Locate the cell with the specified text and output its [x, y] center coordinate. 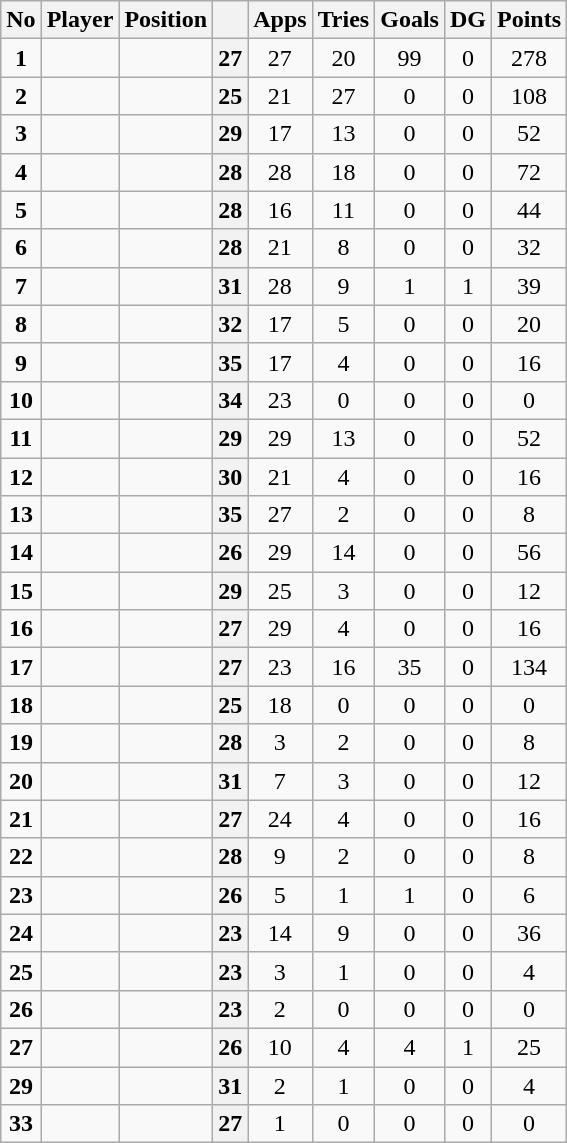
99 [410, 58]
39 [530, 286]
134 [530, 667]
Apps [280, 20]
278 [530, 58]
Position [166, 20]
33 [21, 1124]
30 [230, 477]
No [21, 20]
22 [21, 857]
DG [468, 20]
19 [21, 743]
108 [530, 96]
44 [530, 210]
36 [530, 933]
Player [80, 20]
34 [230, 400]
Tries [344, 20]
Points [530, 20]
Goals [410, 20]
72 [530, 172]
15 [21, 591]
56 [530, 553]
